Return the [X, Y] coordinate for the center point of the cell that contains the specified text.  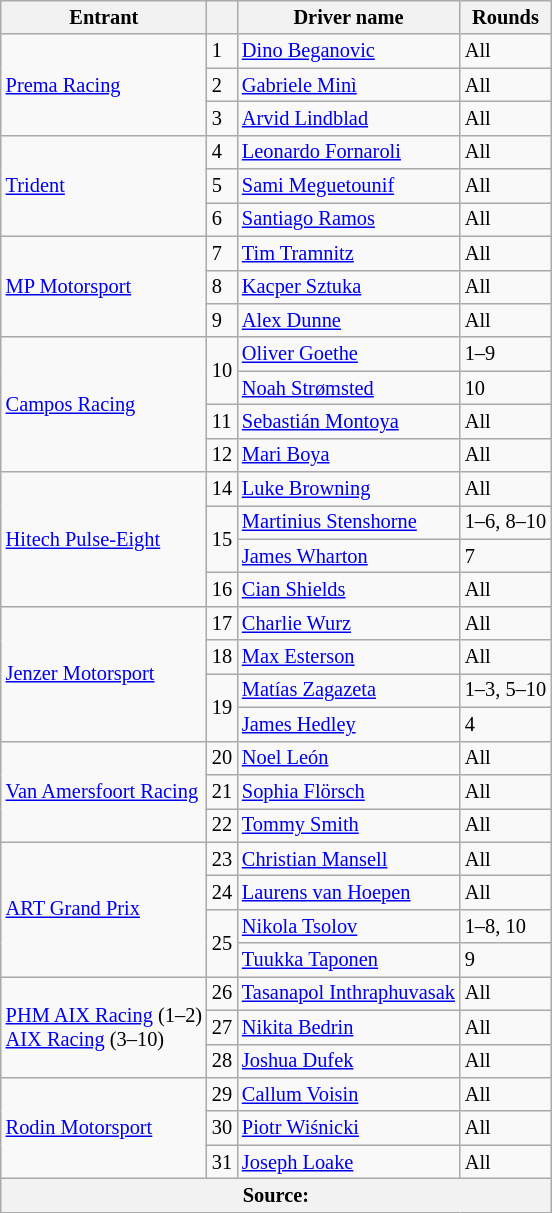
18 [222, 657]
James Wharton [348, 556]
12 [222, 455]
Alex Dunne [348, 320]
Santiago Ramos [348, 219]
Joseph Loake [348, 1162]
Luke Browning [348, 489]
Noah Strømsted [348, 388]
Arvid Lindblad [348, 118]
8 [222, 287]
Driver name [348, 17]
Cian Shields [348, 589]
Laurens van Hoepen [348, 892]
Rodin Motorsport [104, 1128]
Tim Tramnitz [348, 253]
ART Grand Prix [104, 910]
Matías Zagazeta [348, 690]
Dino Beganovic [348, 51]
1 [222, 51]
1–6, 8–10 [506, 522]
Max Esterson [348, 657]
22 [222, 825]
3 [222, 118]
11 [222, 421]
Charlie Wurz [348, 623]
20 [222, 758]
Oliver Goethe [348, 354]
Martinius Stenshorne [348, 522]
1–3, 5–10 [506, 690]
25 [222, 942]
Nikita Bedrin [348, 1027]
14 [222, 489]
Source: [276, 1195]
Kacper Sztuka [348, 287]
29 [222, 1094]
31 [222, 1162]
Campos Racing [104, 404]
Tuukka Taponen [348, 960]
Leonardo Fornaroli [348, 152]
2 [222, 85]
Nikola Tsolov [348, 926]
Entrant [104, 17]
Sebastián Montoya [348, 421]
1–9 [506, 354]
Tommy Smith [348, 825]
15 [222, 538]
27 [222, 1027]
Jenzer Motorsport [104, 674]
23 [222, 859]
Trident [104, 186]
17 [222, 623]
1–8, 10 [506, 926]
Sophia Flörsch [348, 791]
Noel León [348, 758]
Sami Meguetounif [348, 186]
Prema Racing [104, 84]
5 [222, 186]
Tasanapol Inthraphuvasak [348, 993]
MP Motorsport [104, 286]
Hitech Pulse-Eight [104, 540]
Rounds [506, 17]
Piotr Wiśnicki [348, 1128]
Mari Boya [348, 455]
16 [222, 589]
Callum Voisin [348, 1094]
28 [222, 1061]
James Hedley [348, 724]
30 [222, 1128]
21 [222, 791]
6 [222, 219]
Gabriele Minì [348, 85]
Van Amersfoort Racing [104, 792]
PHM AIX Racing (1–2) AIX Racing (3–10) [104, 1026]
Joshua Dufek [348, 1061]
26 [222, 993]
19 [222, 706]
Christian Mansell [348, 859]
24 [222, 892]
